Return the (x, y) coordinate for the center point of the cell that contains the specified text.  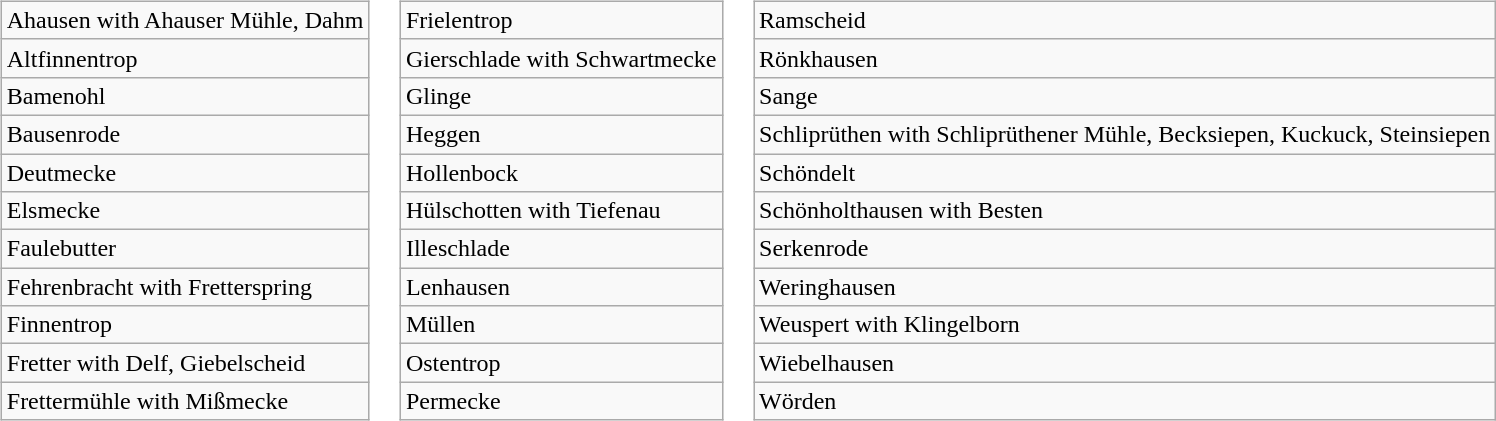
Gierschlade with Schwartmecke (561, 58)
Ramscheid (1125, 20)
Glinge (561, 96)
Schliprüthen with Schliprüthener Mühle, Becksiepen, Kuckuck, Steinsiepen (1125, 134)
Müllen (561, 325)
Wörden (1125, 401)
Frielentrop (561, 20)
Hülschotten with Tiefenau (561, 211)
Wiebelhausen (1125, 363)
Schöndelt (1125, 173)
Elsmecke (185, 211)
Illeschlade (561, 249)
Lenhausen (561, 287)
Faulebutter (185, 249)
Fehrenbracht with Fretterspring (185, 287)
Heggen (561, 134)
Weringhausen (1125, 287)
Sange (1125, 96)
Bausenrode (185, 134)
Weuspert with Klingelborn (1125, 325)
Deutmecke (185, 173)
Ostentrop (561, 363)
Rönkhausen (1125, 58)
Schönholthausen with Besten (1125, 211)
Serkenrode (1125, 249)
Ahausen with Ahauser Mühle, Dahm (185, 20)
Altfinnentrop (185, 58)
Permecke (561, 401)
Fretter with Delf, Giebelscheid (185, 363)
Hollenbock (561, 173)
Finnentrop (185, 325)
Frettermühle with Mißmecke (185, 401)
Bamenohl (185, 96)
